Determine the (x, y) coordinate at the center of the cell enclosing the given text.  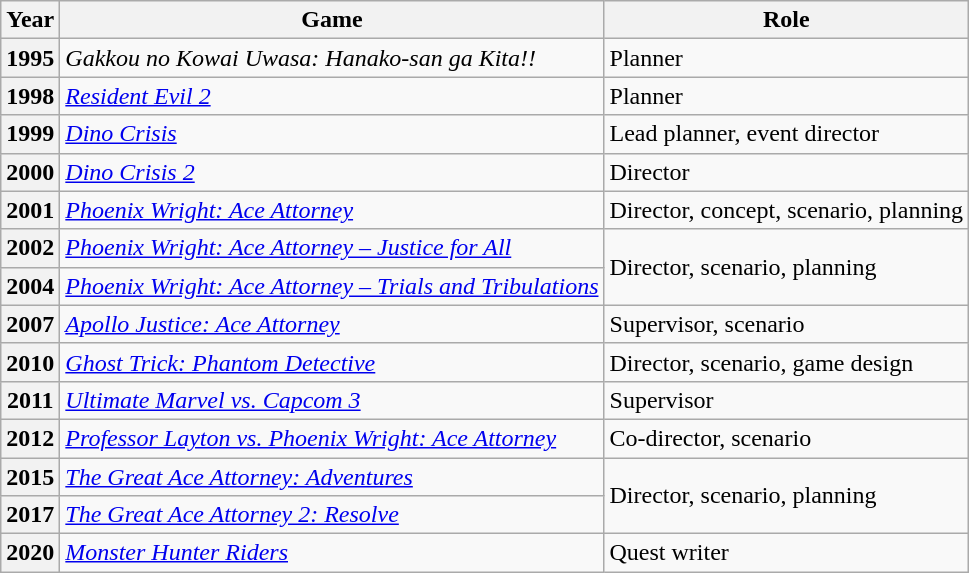
2012 (30, 438)
Monster Hunter Riders (332, 553)
Supervisor (786, 400)
2011 (30, 400)
1999 (30, 134)
Ghost Trick: Phantom Detective (332, 362)
2000 (30, 172)
Gakkou no Kowai Uwasa: Hanako-san ga Kita!! (332, 58)
Ultimate Marvel vs. Capcom 3 (332, 400)
Dino Crisis 2 (332, 172)
Apollo Justice: Ace Attorney (332, 324)
2001 (30, 210)
2002 (30, 248)
Phoenix Wright: Ace Attorney – Justice for All (332, 248)
2015 (30, 477)
Year (30, 20)
Phoenix Wright: Ace Attorney (332, 210)
2020 (30, 553)
Lead planner, event director (786, 134)
Director (786, 172)
Quest writer (786, 553)
Role (786, 20)
Phoenix Wright: Ace Attorney – Trials and Tribulations (332, 286)
Director, concept, scenario, planning (786, 210)
2017 (30, 515)
2010 (30, 362)
Director, scenario, game design (786, 362)
Resident Evil 2 (332, 96)
Game (332, 20)
Co-director, scenario (786, 438)
1995 (30, 58)
Dino Crisis (332, 134)
The Great Ace Attorney 2: Resolve (332, 515)
2007 (30, 324)
The Great Ace Attorney: Adventures (332, 477)
1998 (30, 96)
Professor Layton vs. Phoenix Wright: Ace Attorney (332, 438)
2004 (30, 286)
Supervisor, scenario (786, 324)
